Identify which cell holds the provided text, then report its [X, Y] central coordinate. 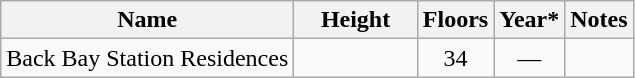
— [530, 58]
Height [356, 20]
Name [148, 20]
34 [455, 58]
Back Bay Station Residences [148, 58]
Notes [599, 20]
Floors [455, 20]
Year* [530, 20]
